From the cell containing the given text, extract its center point as (x, y) coordinate. 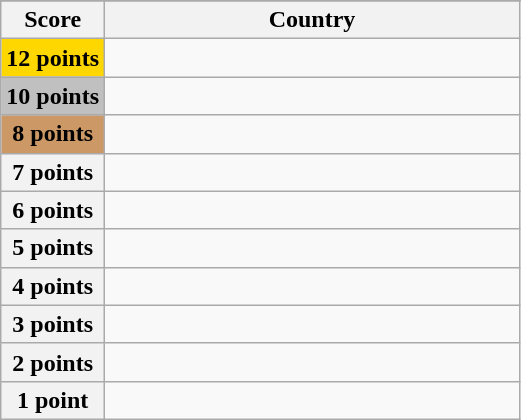
Country (312, 20)
10 points (53, 96)
Score (53, 20)
3 points (53, 324)
2 points (53, 362)
7 points (53, 172)
8 points (53, 134)
4 points (53, 286)
6 points (53, 210)
5 points (53, 248)
12 points (53, 58)
1 point (53, 400)
